Determine the (x, y) coordinate at the center of the cell enclosing the given text.  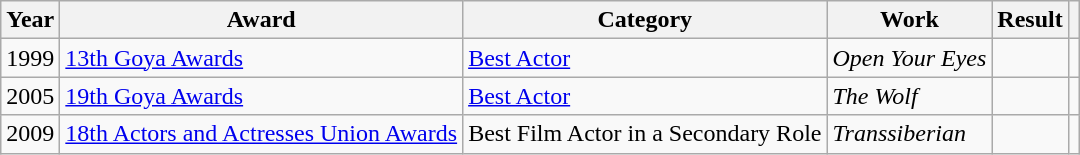
Year (30, 20)
Category (645, 20)
19th Goya Awards (262, 96)
Open Your Eyes (910, 58)
2009 (30, 134)
Best Film Actor in a Secondary Role (645, 134)
The Wolf (910, 96)
1999 (30, 58)
Work (910, 20)
Transsiberian (910, 134)
2005 (30, 96)
Result (1030, 20)
Award (262, 20)
13th Goya Awards (262, 58)
18th Actors and Actresses Union Awards (262, 134)
